From the cell containing the given text, extract its center point as (x, y) coordinate. 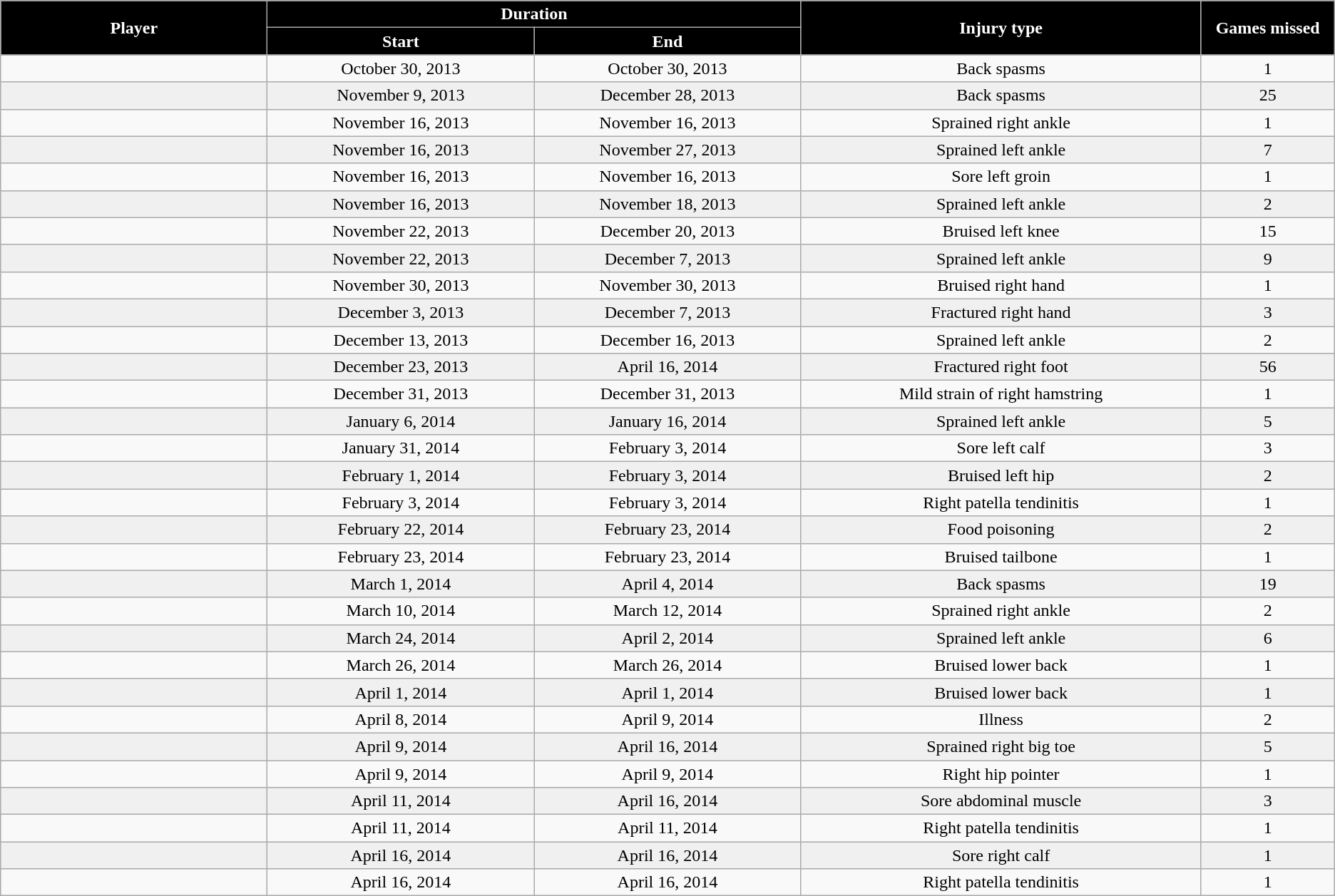
Sore right calf (1001, 855)
Injury type (1001, 28)
November 9, 2013 (401, 96)
End (667, 41)
Bruised right hand (1001, 285)
Bruised tailbone (1001, 557)
Games missed (1268, 28)
February 1, 2014 (401, 475)
Food poisoning (1001, 530)
Fractured right hand (1001, 312)
Sore left calf (1001, 448)
Start (401, 41)
March 12, 2014 (667, 611)
Right hip pointer (1001, 773)
9 (1268, 258)
February 22, 2014 (401, 530)
January 31, 2014 (401, 448)
December 3, 2013 (401, 312)
March 1, 2014 (401, 584)
January 6, 2014 (401, 421)
Sprained right big toe (1001, 746)
7 (1268, 150)
Bruised left knee (1001, 231)
Illness (1001, 719)
January 16, 2014 (667, 421)
March 24, 2014 (401, 638)
December 23, 2013 (401, 367)
25 (1268, 96)
December 28, 2013 (667, 96)
November 18, 2013 (667, 204)
Bruised left hip (1001, 475)
Player (134, 28)
April 2, 2014 (667, 638)
December 20, 2013 (667, 231)
March 10, 2014 (401, 611)
December 13, 2013 (401, 340)
19 (1268, 584)
November 27, 2013 (667, 150)
15 (1268, 231)
Duration (534, 14)
Sore left groin (1001, 177)
Fractured right foot (1001, 367)
April 8, 2014 (401, 719)
December 16, 2013 (667, 340)
6 (1268, 638)
Mild strain of right hamstring (1001, 394)
56 (1268, 367)
April 4, 2014 (667, 584)
Sore abdominal muscle (1001, 801)
